Provide the (X, Y) coordinate of the cell's center where the given text is located.  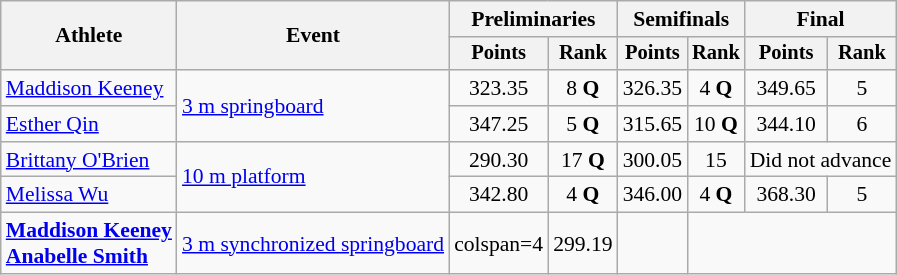
Brittany O'Brien (89, 160)
346.00 (652, 195)
3 m synchronized springboard (313, 244)
349.65 (786, 88)
5 Q (582, 124)
Athlete (89, 36)
Final (821, 19)
326.35 (652, 88)
Did not advance (821, 160)
Melissa Wu (89, 195)
Maddison KeeneyAnabelle Smith (89, 244)
315.65 (652, 124)
342.80 (498, 195)
Esther Qin (89, 124)
10 m platform (313, 178)
Semifinals (682, 19)
8 Q (582, 88)
10 Q (716, 124)
3 m springboard (313, 106)
299.19 (582, 244)
17 Q (582, 160)
15 (716, 160)
323.35 (498, 88)
Maddison Keeney (89, 88)
6 (862, 124)
347.25 (498, 124)
Preliminaries (534, 19)
colspan=4 (498, 244)
344.10 (786, 124)
Event (313, 36)
290.30 (498, 160)
300.05 (652, 160)
368.30 (786, 195)
